Identify which cell holds the provided text, then report its (X, Y) central coordinate. 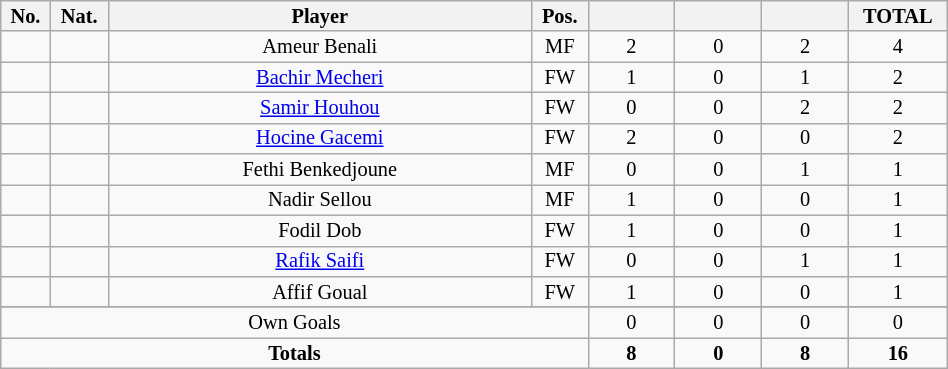
Affif Goual (320, 292)
Hocine Gacemi (320, 138)
No. (26, 16)
Ameur Benali (320, 46)
TOTAL (898, 16)
4 (898, 46)
Totals (294, 354)
Own Goals (294, 322)
Nat. (79, 16)
Bachir Mecheri (320, 78)
16 (898, 354)
Player (320, 16)
Pos. (560, 16)
Samir Houhou (320, 108)
Nadir Sellou (320, 200)
Fethi Benkedjoune (320, 170)
Rafik Saifi (320, 262)
Fodil Dob (320, 230)
